Extract the [X, Y] coordinate from the center of the cell holding the provided text.  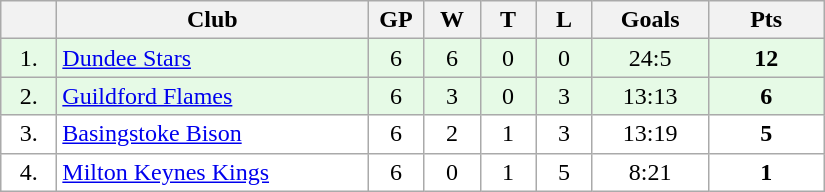
Pts [766, 20]
2 [452, 134]
W [452, 20]
3. [29, 134]
Milton Keynes Kings [212, 172]
L [564, 20]
Goals [650, 20]
Club [212, 20]
Dundee Stars [212, 58]
GP [396, 20]
Guildford Flames [212, 96]
2. [29, 96]
1. [29, 58]
4. [29, 172]
T [508, 20]
Basingstoke Bison [212, 134]
13:13 [650, 96]
24:5 [650, 58]
12 [766, 58]
8:21 [650, 172]
13:19 [650, 134]
